Pinpoint the cell where the given text exists, returning its (x, y) midpoint coordinate. 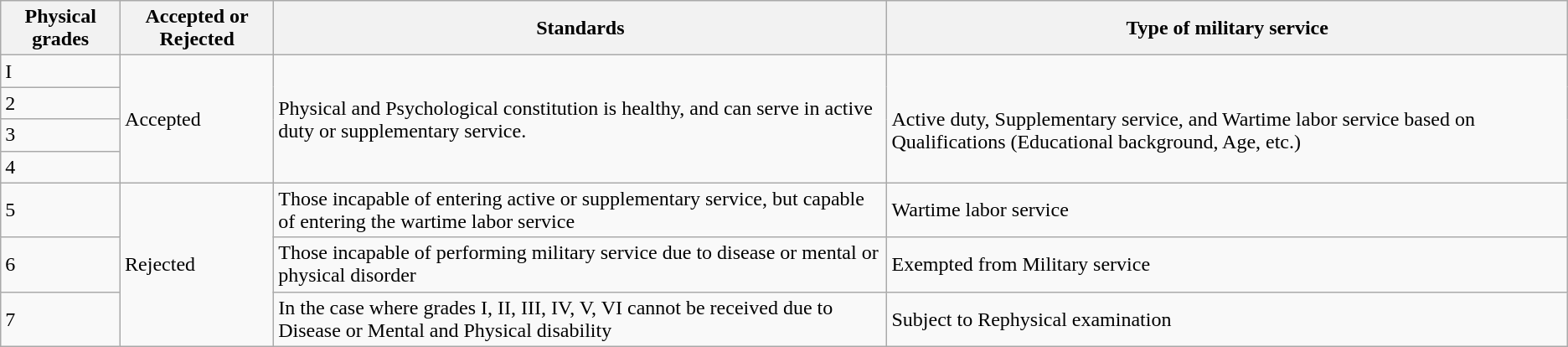
2 (60, 103)
Accepted or Rejected (198, 28)
I (60, 71)
Physical grades (60, 28)
6 (60, 265)
Subject to Rephysical examination (1227, 319)
5 (60, 210)
Exempted from Military service (1227, 265)
Those incapable of entering active or supplementary service, but capable of entering the wartime labor service (580, 210)
Rejected (198, 265)
Those incapable of performing military service due to disease or mental or physical disorder (580, 265)
Accepted (198, 119)
7 (60, 319)
Active duty, Supplementary service, and Wartime labor service based on Qualifications (Educational background, Age, etc.) (1227, 119)
Standards (580, 28)
In the case where grades I, II, III, IV, V, VI cannot be received due to Disease or Mental and Physical disability (580, 319)
Wartime labor service (1227, 210)
3 (60, 135)
4 (60, 167)
Physical and Psychological constitution is healthy, and can serve in active duty or supplementary service. (580, 119)
Type of military service (1227, 28)
